Locate the cell with the specified text and output its [x, y] center coordinate. 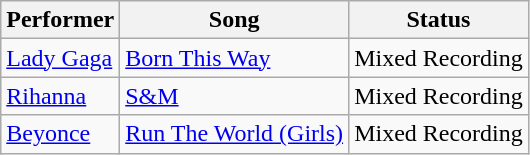
Song [234, 20]
Status [439, 20]
Run The World (Girls) [234, 134]
Rihanna [60, 96]
Beyonce [60, 134]
Performer [60, 20]
S&M [234, 96]
Born This Way [234, 58]
Lady Gaga [60, 58]
